Return the (x, y) coordinate for the center point of the cell that contains the specified text.  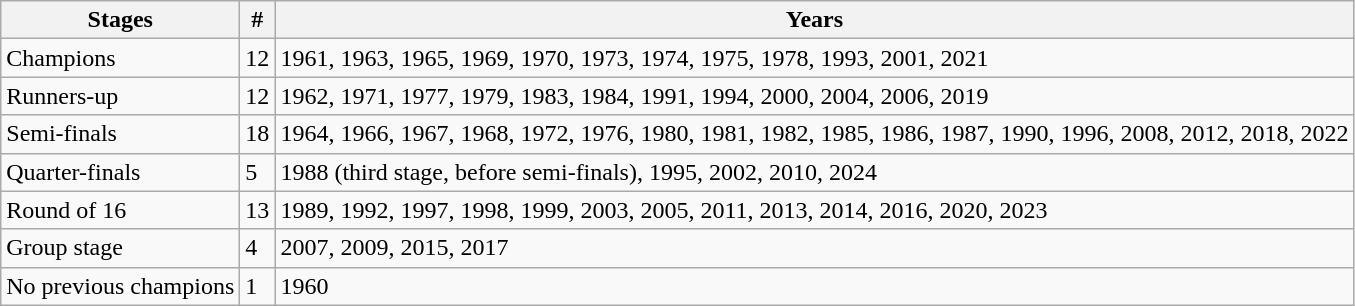
Quarter-finals (120, 172)
Runners-up (120, 96)
Stages (120, 20)
Years (814, 20)
5 (258, 172)
1962, 1971, 1977, 1979, 1983, 1984, 1991, 1994, 2000, 2004, 2006, 2019 (814, 96)
Group stage (120, 248)
13 (258, 210)
Round of 16 (120, 210)
1964, 1966, 1967, 1968, 1972, 1976, 1980, 1981, 1982, 1985, 1986, 1987, 1990, 1996, 2008, 2012, 2018, 2022 (814, 134)
Semi-finals (120, 134)
No previous champions (120, 286)
Champions (120, 58)
18 (258, 134)
1988 (third stage, before semi-finals), 1995, 2002, 2010, 2024 (814, 172)
# (258, 20)
1989, 1992, 1997, 1998, 1999, 2003, 2005, 2011, 2013, 2014, 2016, 2020, 2023 (814, 210)
2007, 2009, 2015, 2017 (814, 248)
1960 (814, 286)
1 (258, 286)
4 (258, 248)
1961, 1963, 1965, 1969, 1970, 1973, 1974, 1975, 1978, 1993, 2001, 2021 (814, 58)
